Identify which cell holds the provided text, then report its [x, y] central coordinate. 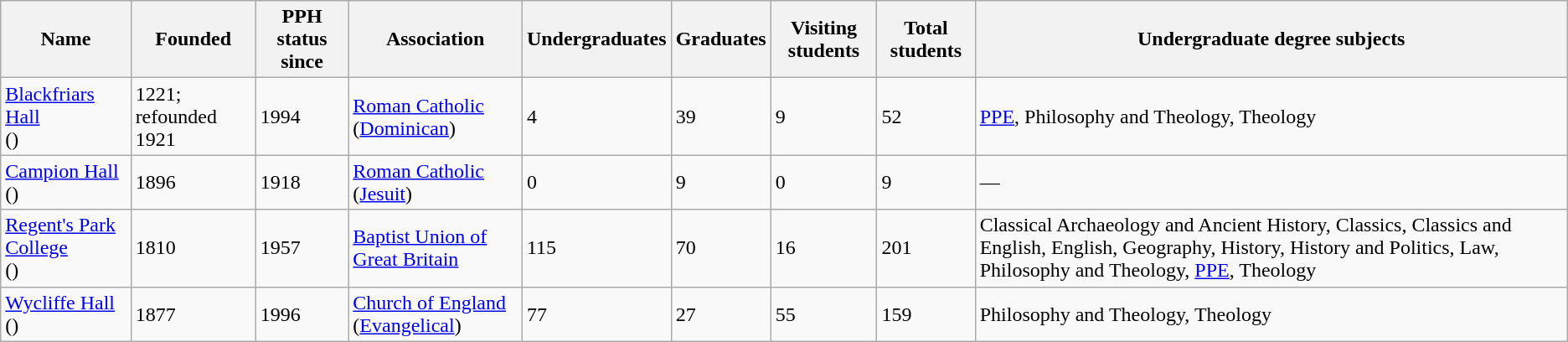
Undergraduates [596, 39]
115 [596, 248]
Roman Catholic (Dominican) [436, 117]
16 [824, 248]
Baptist Union of Great Britain [436, 248]
1877 [193, 313]
PPE, Philosophy and Theology, Theology [1271, 117]
Total students [926, 39]
Blackfriars Hall() [65, 117]
55 [824, 313]
Church of England (Evangelical) [436, 313]
4 [596, 117]
PPH status since [302, 39]
Roman Catholic (Jesuit) [436, 183]
27 [720, 313]
77 [596, 313]
201 [926, 248]
1810 [193, 248]
1996 [302, 313]
1994 [302, 117]
1957 [302, 248]
Visiting students [824, 39]
1896 [193, 183]
— [1271, 183]
Graduates [720, 39]
Association [436, 39]
Regent's Park College() [65, 248]
1221; refounded 1921 [193, 117]
70 [720, 248]
Name [65, 39]
Founded [193, 39]
Wycliffe Hall() [65, 313]
Undergraduate degree subjects [1271, 39]
39 [720, 117]
1918 [302, 183]
Campion Hall() [65, 183]
Philosophy and Theology, Theology [1271, 313]
52 [926, 117]
159 [926, 313]
